Return (x, y) of the center of cell containing provided text 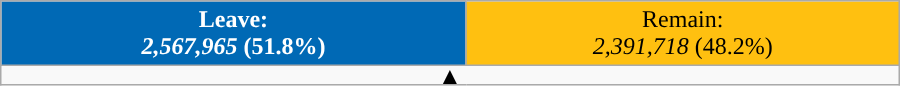
Leave:2,567,965 (51.8%) (234, 34)
Remain: 2,391,718 (48.2%) (682, 34)
